Detect which cell encompasses the target text, then output its (X, Y) center coordinate. 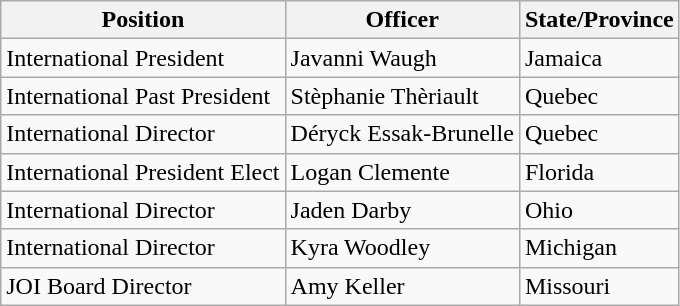
International Past President (143, 96)
Ohio (599, 210)
International President Elect (143, 172)
International President (143, 58)
Missouri (599, 286)
Logan Clemente (402, 172)
Michigan (599, 248)
Amy Keller (402, 286)
Officer (402, 20)
Jaden Darby (402, 210)
Javanni Waugh (402, 58)
State/Province (599, 20)
JOI Board Director (143, 286)
Stèphanie Thèriault (402, 96)
Kyra Woodley (402, 248)
Jamaica (599, 58)
Déryck Essak-Brunelle (402, 134)
Position (143, 20)
Florida (599, 172)
